Search for the cell housing the specified text and yield its [X, Y] center coordinate. 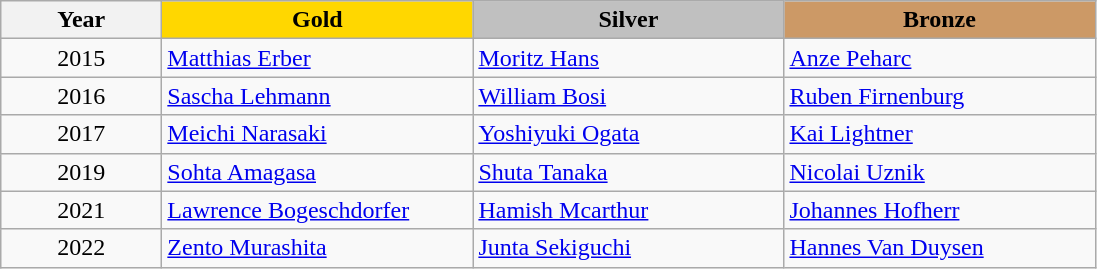
Anze Peharc [940, 58]
Moritz Hans [628, 58]
Gold [318, 20]
Hannes Van Duysen [940, 248]
Hamish Mcarthur [628, 210]
Shuta Tanaka [628, 172]
Lawrence Bogeschdorfer [318, 210]
Year [82, 20]
Sascha Lehmann [318, 96]
2021 [82, 210]
2019 [82, 172]
Kai Lightner [940, 134]
Meichi Narasaki [318, 134]
2022 [82, 248]
Nicolai Uznik [940, 172]
Zento Murashita [318, 248]
Yoshiyuki Ogata [628, 134]
Sohta Amagasa [318, 172]
2016 [82, 96]
2015 [82, 58]
Johannes Hofherr [940, 210]
Matthias Erber [318, 58]
Bronze [940, 20]
Junta Sekiguchi [628, 248]
William Bosi [628, 96]
Ruben Firnenburg [940, 96]
Silver [628, 20]
2017 [82, 134]
